Pinpoint the cell where the given text exists, returning its (x, y) midpoint coordinate. 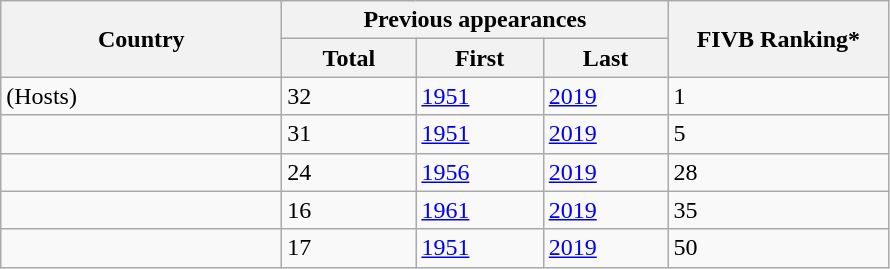
Last (606, 58)
35 (778, 210)
24 (349, 172)
32 (349, 96)
16 (349, 210)
1961 (480, 210)
17 (349, 248)
1956 (480, 172)
Country (142, 39)
First (480, 58)
1 (778, 96)
FIVB Ranking* (778, 39)
(Hosts) (142, 96)
28 (778, 172)
50 (778, 248)
Total (349, 58)
5 (778, 134)
31 (349, 134)
Previous appearances (475, 20)
